Identify which cell holds the provided text, then report its (X, Y) central coordinate. 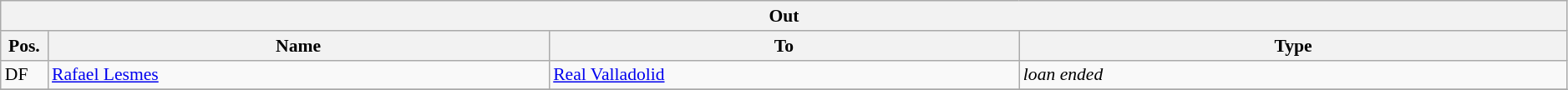
Name (298, 46)
To (784, 46)
Real Valladolid (784, 75)
Pos. (24, 46)
loan ended (1293, 75)
Type (1293, 46)
Rafael Lesmes (298, 75)
Out (784, 16)
DF (24, 75)
